For the text-containing cell, return its midpoint in (x, y) coordinate format. 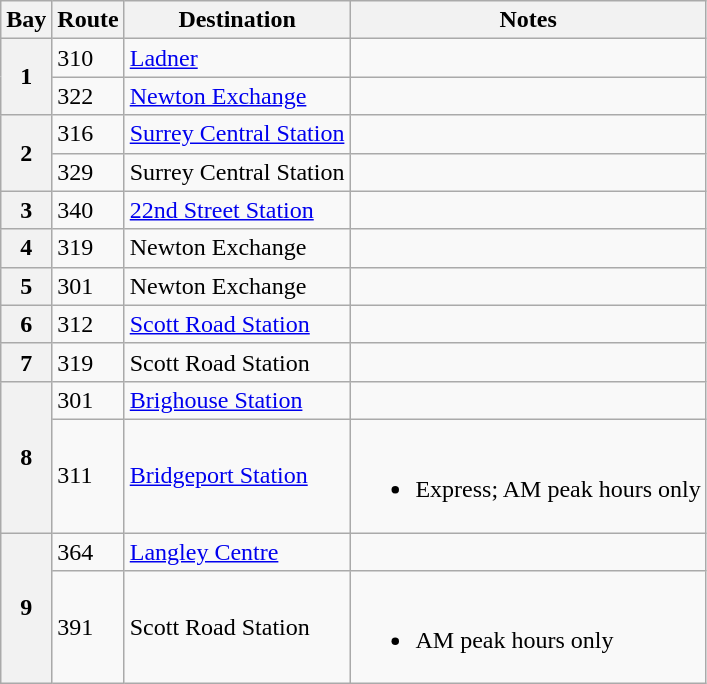
Bay (26, 20)
391 (88, 628)
312 (88, 324)
Ladner (237, 58)
3 (26, 210)
7 (26, 362)
9 (26, 608)
5 (26, 286)
AM peak hours only (528, 628)
Destination (237, 20)
6 (26, 324)
Bridgeport Station (237, 476)
340 (88, 210)
322 (88, 96)
310 (88, 58)
2 (26, 153)
Notes (528, 20)
311 (88, 476)
4 (26, 248)
Langley Centre (237, 551)
Brighouse Station (237, 400)
8 (26, 456)
Express; AM peak hours only (528, 476)
329 (88, 172)
316 (88, 134)
364 (88, 551)
22nd Street Station (237, 210)
1 (26, 77)
Route (88, 20)
